Identify which cell holds the provided text, then report its [x, y] central coordinate. 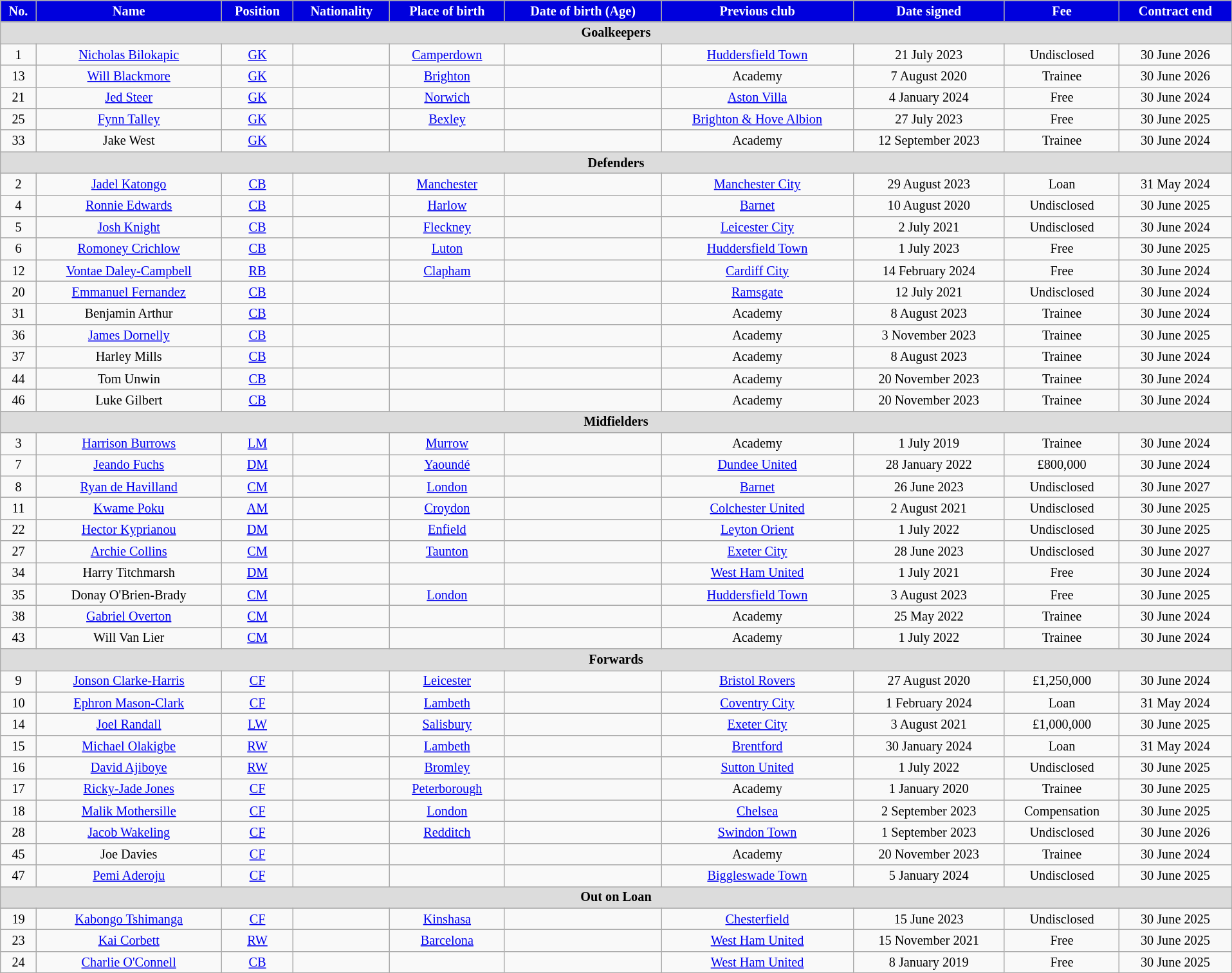
Jed Steer [129, 98]
Malik Mothersille [129, 811]
Salisbury [447, 724]
27 July 2023 [929, 119]
Fleckney [447, 227]
Aston Villa [757, 98]
23 [19, 940]
34 [19, 573]
Emmanuel Fernandez [129, 292]
2 July 2021 [929, 227]
Donay O'Brien-Brady [129, 595]
Taunton [447, 551]
15 [19, 746]
3 August 2021 [929, 724]
10 August 2020 [929, 206]
RB [257, 271]
Brentford [757, 746]
1 July 2023 [929, 249]
Position [257, 11]
4 [19, 206]
Biggleswade Town [757, 876]
5 January 2024 [929, 876]
Pemi Aderoju [129, 876]
Kabongo Tshimanga [129, 919]
Romoney Crichlow [129, 249]
Charlie O'Connell [129, 962]
Nicholas Bilokapic [129, 54]
Leicester City [757, 227]
Archie Collins [129, 551]
Leicester [447, 681]
36 [19, 335]
20 [19, 292]
4 January 2024 [929, 98]
33 [19, 141]
27 [19, 551]
46 [19, 400]
15 November 2021 [929, 940]
15 June 2023 [929, 919]
Tom Unwin [129, 379]
Date of birth (Age) [583, 11]
Bromley [447, 768]
Bristol Rovers [757, 681]
David Ajiboye [129, 768]
Defenders [616, 163]
James Dornelly [129, 335]
Benjamin Arthur [129, 314]
2 September 2023 [929, 811]
Joel Randall [129, 724]
44 [19, 379]
No. [19, 11]
3 [19, 443]
Name [129, 11]
Luton [447, 249]
Cardiff City [757, 271]
18 [19, 811]
1 September 2023 [929, 832]
1 [19, 54]
30 January 2024 [929, 746]
LM [257, 443]
Gabriel Overton [129, 616]
28 [19, 832]
2 [19, 184]
Murrow [447, 443]
22 [19, 530]
Hector Kyprianou [129, 530]
Swindon Town [757, 832]
Brighton [447, 76]
1 February 2024 [929, 703]
1 January 2020 [929, 789]
Date signed [929, 11]
Previous club [757, 11]
Yaoundé [447, 465]
Croydon [447, 508]
Jadel Katongo [129, 184]
17 [19, 789]
Enfield [447, 530]
7 [19, 465]
Luke Gilbert [129, 400]
Jake West [129, 141]
Will Van Lier [129, 638]
Midfielders [616, 422]
Harlow [447, 206]
2 August 2021 [929, 508]
Fee [1062, 11]
Place of birth [447, 11]
3 August 2023 [929, 595]
Redditch [447, 832]
43 [19, 638]
45 [19, 854]
16 [19, 768]
Colchester United [757, 508]
Ronnie Edwards [129, 206]
38 [19, 616]
12 July 2021 [929, 292]
Barcelona [447, 940]
Goalkeepers [616, 33]
Vontae Daley-Campbell [129, 271]
25 [19, 119]
7 August 2020 [929, 76]
19 [19, 919]
Norwich [447, 98]
12 [19, 271]
28 January 2022 [929, 465]
8 January 2019 [929, 962]
21 [19, 98]
47 [19, 876]
31 [19, 314]
Chesterfield [757, 919]
Manchester [447, 184]
Leyton Orient [757, 530]
13 [19, 76]
Jeando Fuchs [129, 465]
Forwards [616, 660]
28 June 2023 [929, 551]
Out on Loan [616, 897]
Clapham [447, 271]
1 July 2019 [929, 443]
LW [257, 724]
11 [19, 508]
£1,000,000 [1062, 724]
Chelsea [757, 811]
Nationality [342, 11]
Ephron Mason-Clark [129, 703]
AM [257, 508]
25 May 2022 [929, 616]
Sutton United [757, 768]
Ricky-Jade Jones [129, 789]
8 [19, 487]
29 August 2023 [929, 184]
Contract end [1175, 11]
Josh Knight [129, 227]
Brighton & Hove Albion [757, 119]
Camperdown [447, 54]
1 July 2021 [929, 573]
Kinshasa [447, 919]
Ramsgate [757, 292]
Harrison Burrows [129, 443]
Coventry City [757, 703]
12 September 2023 [929, 141]
26 June 2023 [929, 487]
Manchester City [757, 184]
27 August 2020 [929, 681]
Dundee United [757, 465]
Harry Titchmarsh [129, 573]
14 February 2024 [929, 271]
24 [19, 962]
Peterborough [447, 789]
Kwame Poku [129, 508]
Bexley [447, 119]
9 [19, 681]
Compensation [1062, 811]
14 [19, 724]
21 July 2023 [929, 54]
Michael Olakigbe [129, 746]
Fynn Talley [129, 119]
£800,000 [1062, 465]
Jonson Clarke-Harris [129, 681]
10 [19, 703]
6 [19, 249]
Kai Corbett [129, 940]
Ryan de Havilland [129, 487]
Jacob Wakeling [129, 832]
35 [19, 595]
5 [19, 227]
3 November 2023 [929, 335]
Joe Davies [129, 854]
37 [19, 357]
£1,250,000 [1062, 681]
Will Blackmore [129, 76]
Harley Mills [129, 357]
